Find where the given text appears and provide that cell's center as [X, Y] coordinate. 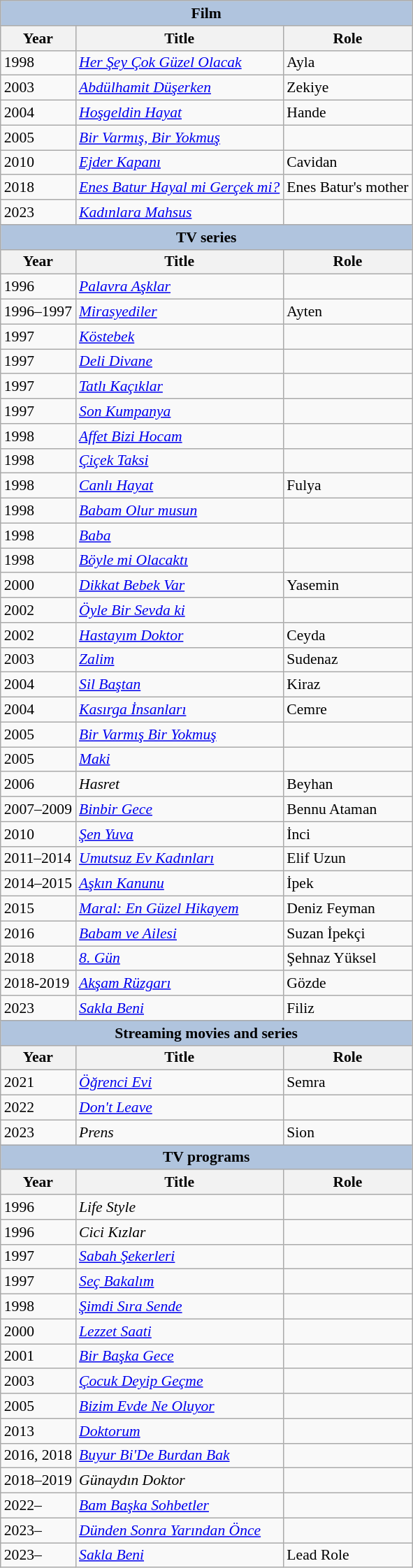
Baba [179, 535]
Kadınlara Mahsus [179, 212]
8. Gün [179, 959]
2006 [38, 785]
Maral: En Güzel Hikayem [179, 909]
2022– [38, 1506]
Umutsuz Ev Kadınları [179, 859]
Akşam Rüzgarı [179, 984]
Cemre [347, 710]
Ayten [347, 312]
Abdülhamit Düşerken [179, 88]
Binbir Gece [179, 809]
Lezzet Saati [179, 1331]
Köstebek [179, 336]
2015 [38, 909]
Doktorum [179, 1431]
Yasemin [347, 586]
Aşkın Kanunu [179, 884]
TV programs [207, 1157]
Böyle mi Olacaktı [179, 561]
Streaming movies and series [207, 1033]
Bam Başka Sohbetler [179, 1506]
TV series [207, 237]
Deniz Feyman [347, 909]
Ejder Kapanı [179, 163]
Zekiye [347, 88]
2022 [38, 1108]
Deli Divane [179, 362]
Kiraz [347, 685]
Ayla [347, 63]
Cavidan [347, 163]
Günaydın Doktor [179, 1481]
Şimdi Sıra Sende [179, 1307]
2021 [38, 1083]
2018-2019 [38, 984]
Fulya [347, 486]
Beyhan [347, 785]
Hastayım Doktor [179, 635]
Bizim Evde Ne Oluyor [179, 1406]
2001 [38, 1356]
Seç Bakalım [179, 1282]
2018–2019 [38, 1481]
Şen Yuva [179, 834]
Bennu Ataman [347, 809]
Tatlı Kaçıklar [179, 387]
Dikkat Bebek Var [179, 586]
Mirasyediler [179, 312]
Palavra Aşklar [179, 287]
Çiçek Taksi [179, 461]
Öğrenci Evi [179, 1083]
Babam Olur musun [179, 511]
Çocuk Deyip Geçme [179, 1382]
Don't Leave [179, 1108]
Bir Varmış Bir Yokmuş [179, 734]
Life Style [179, 1207]
Sabah Şekerleri [179, 1257]
Bir Başka Gece [179, 1356]
Sil Baştan [179, 685]
Maki [179, 760]
Bir Varmış, Bir Yokmuş [179, 138]
Ceyda [347, 635]
Enes Batur's mother [347, 188]
Lead Role [347, 1555]
Şehnaz Yüksel [347, 959]
Hande [347, 113]
2016, 2018 [38, 1456]
Suzan İpekçi [347, 933]
Hoşgeldin Hayat [179, 113]
Babam ve Ailesi [179, 933]
Cici Kızlar [179, 1232]
Gözde [347, 984]
Sudenaz [347, 660]
Semra [347, 1083]
Zalim [179, 660]
Kasırga İnsanları [179, 710]
Sion [347, 1132]
Öyle Bir Sevda ki [179, 610]
Enes Batur Hayal mi Gerçek mi? [179, 188]
Buyur Bi'De Burdan Bak [179, 1456]
Affet Bizi Hocam [179, 436]
1996–1997 [38, 312]
Her Şey Çok Güzel Olacak [179, 63]
Film [207, 13]
2007–2009 [38, 809]
Prens [179, 1132]
Elif Uzun [347, 859]
İnci [347, 834]
Dünden Sonra Yarından Önce [179, 1530]
2013 [38, 1431]
Son Kumpanya [179, 411]
Canlı Hayat [179, 486]
Filiz [347, 1008]
2011–2014 [38, 859]
2016 [38, 933]
2014–2015 [38, 884]
Hasret [179, 785]
İpek [347, 884]
